Locate the cell with the specified text and output its (X, Y) center coordinate. 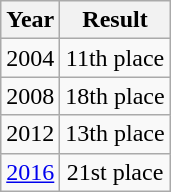
Result (115, 20)
2012 (30, 134)
2008 (30, 96)
2004 (30, 58)
18th place (115, 96)
11th place (115, 58)
21st place (115, 172)
Year (30, 20)
13th place (115, 134)
2016 (30, 172)
